Capture the cell that displays the provided text and extract its (x, y) central coordinate. 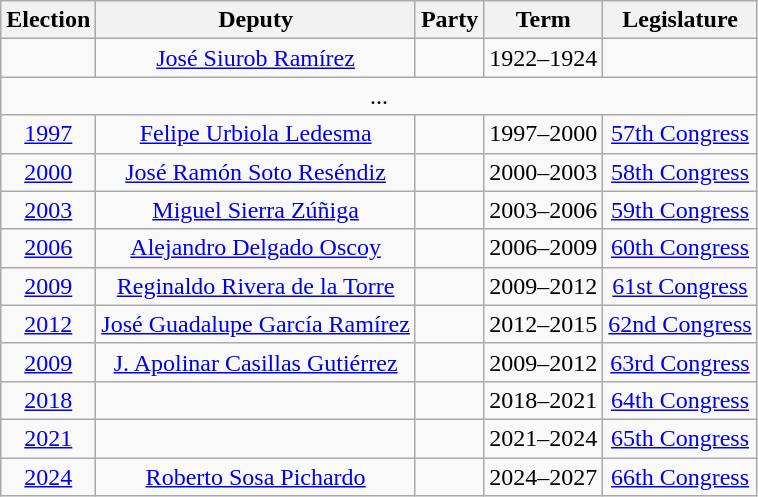
64th Congress (680, 400)
Party (449, 20)
Legislature (680, 20)
2012–2015 (544, 324)
José Ramón Soto Reséndiz (256, 172)
1997 (48, 134)
2018 (48, 400)
2018–2021 (544, 400)
Term (544, 20)
2024–2027 (544, 477)
58th Congress (680, 172)
Deputy (256, 20)
66th Congress (680, 477)
2012 (48, 324)
Felipe Urbiola Ledesma (256, 134)
2003–2006 (544, 210)
José Guadalupe García Ramírez (256, 324)
Roberto Sosa Pichardo (256, 477)
Election (48, 20)
José Siurob Ramírez (256, 58)
2006 (48, 248)
2000–2003 (544, 172)
62nd Congress (680, 324)
59th Congress (680, 210)
57th Congress (680, 134)
2021 (48, 438)
... (379, 96)
Miguel Sierra Zúñiga (256, 210)
2021–2024 (544, 438)
2003 (48, 210)
61st Congress (680, 286)
63rd Congress (680, 362)
2000 (48, 172)
Reginaldo Rivera de la Torre (256, 286)
2024 (48, 477)
60th Congress (680, 248)
65th Congress (680, 438)
1922–1924 (544, 58)
1997–2000 (544, 134)
2006–2009 (544, 248)
J. Apolinar Casillas Gutiérrez (256, 362)
Alejandro Delgado Oscoy (256, 248)
